Extract the [x, y] coordinate from the center of the cell holding the provided text.  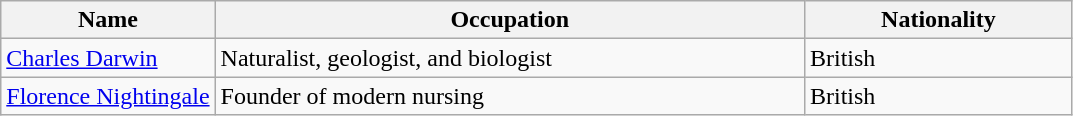
Florence Nightingale [108, 96]
Charles Darwin [108, 58]
Naturalist, geologist, and biologist [510, 58]
Name [108, 20]
Founder of modern nursing [510, 96]
Nationality [938, 20]
Occupation [510, 20]
